Return [X, Y] of the center of cell containing provided text 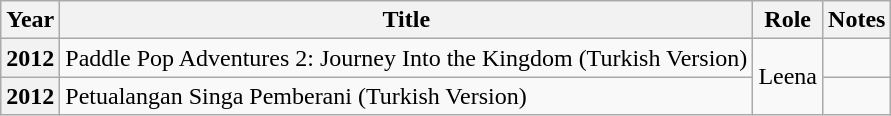
Leena [788, 77]
Year [30, 20]
Notes [857, 20]
Title [406, 20]
Paddle Pop Adventures 2: Journey Into the Kingdom (Turkish Version) [406, 58]
Role [788, 20]
Petualangan Singa Pemberani (Turkish Version) [406, 96]
